Provide the (x, y) coordinate of the cell's center where the given text is located.  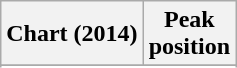
Chart (2014) (72, 34)
Peakposition (189, 34)
